Identify which cell holds the provided text, then report its [x, y] central coordinate. 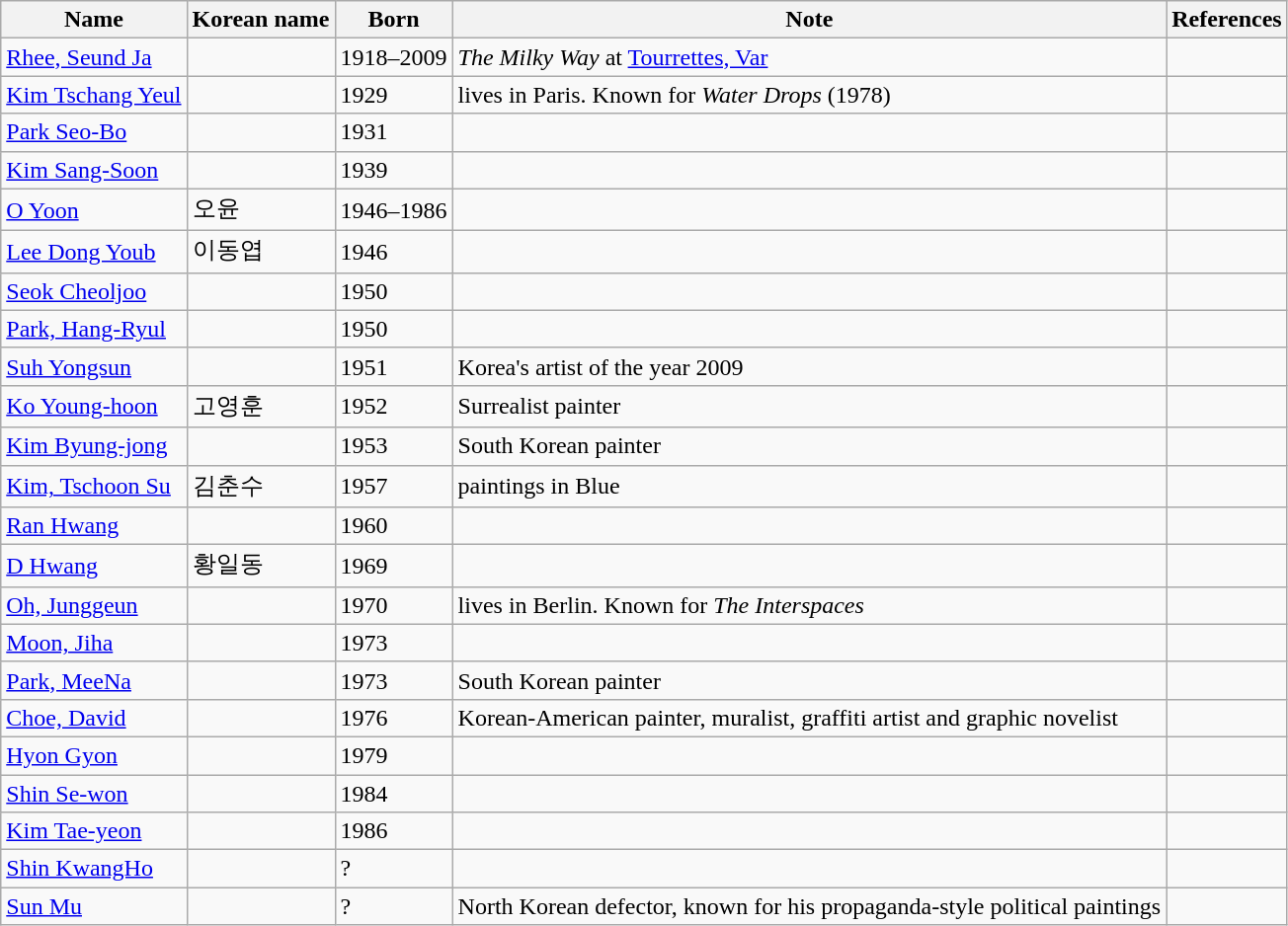
Moon, Jiha [94, 643]
Choe, David [94, 718]
Shin Se-won [94, 793]
1986 [393, 831]
오윤 [261, 209]
1953 [393, 446]
김춘수 [261, 486]
1957 [393, 486]
1984 [393, 793]
lives in Berlin. Known for The Interspaces [810, 605]
Park, MeeNa [94, 680]
Ran Hwang [94, 526]
Kim, Tschoon Su [94, 486]
Kim Tschang Yeul [94, 95]
1946–1986 [393, 209]
Shin KwangHo [94, 869]
Rhee, Seund Ja [94, 57]
lives in Paris. Known for Water Drops (1978) [810, 95]
이동엽 [261, 253]
1976 [393, 718]
Ko Young-hoon [94, 407]
O Yoon [94, 209]
Surrealist painter [810, 407]
D Hwang [94, 567]
Sun Mu [94, 906]
1946 [393, 253]
Korea's artist of the year 2009 [810, 366]
1931 [393, 132]
Korean name [261, 20]
Park Seo-Bo [94, 132]
1979 [393, 755]
Name [94, 20]
Seok Cheoljoo [94, 291]
1960 [393, 526]
Korean-American painter, muralist, graffiti artist and graphic novelist [810, 718]
Kim Sang-Soon [94, 170]
The Milky Way at Tourrettes, Var [810, 57]
1918–2009 [393, 57]
1929 [393, 95]
Note [810, 20]
Park, Hang-Ryul [94, 329]
Kim Tae-yeon [94, 831]
Born [393, 20]
고영훈 [261, 407]
Suh Yongsun [94, 366]
paintings in Blue [810, 486]
1970 [393, 605]
Oh, Junggeun [94, 605]
1939 [393, 170]
Lee Dong Youb [94, 253]
1952 [393, 407]
North Korean defector, known for his propaganda-style political paintings [810, 906]
1969 [393, 567]
1951 [393, 366]
황일동 [261, 567]
References [1227, 20]
Hyon Gyon [94, 755]
Kim Byung-jong [94, 446]
